Provide the (X, Y) coordinate of the cell's center where the given text is located.  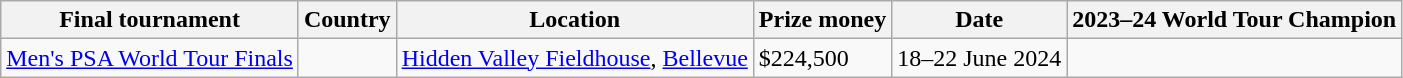
18–22 June 2024 (980, 58)
Final tournament (150, 20)
$224,500 (822, 58)
Date (980, 20)
Prize money (822, 20)
Hidden Valley Fieldhouse, Bellevue (574, 58)
Men's PSA World Tour Finals (150, 58)
2023–24 World Tour Champion (1234, 20)
Location (574, 20)
Country (347, 20)
